Extract the [X, Y] coordinate from the center of the cell holding the provided text.  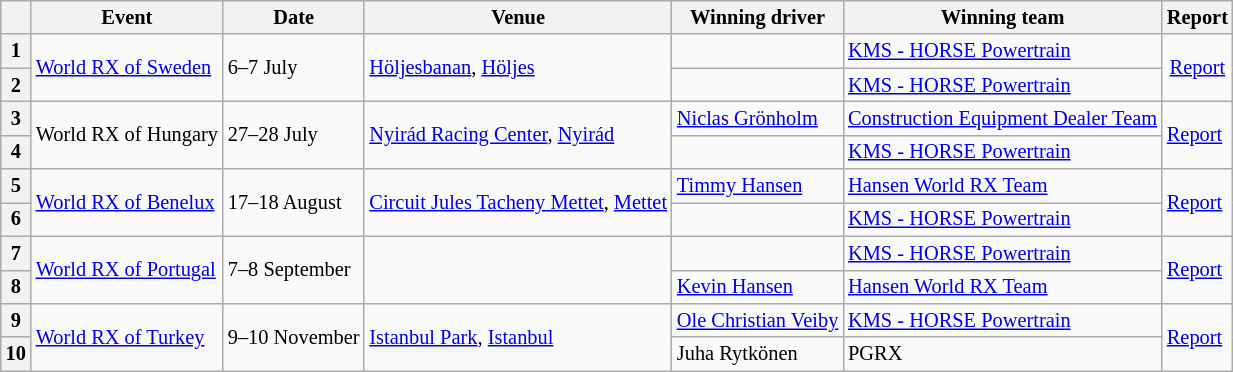
5 [16, 186]
Niclas Grönholm [758, 118]
Winning team [1002, 17]
2 [16, 85]
Venue [518, 17]
World RX of Portugal [127, 270]
1 [16, 51]
8 [16, 287]
7 [16, 253]
17–18 August [294, 202]
Winning driver [758, 17]
Circuit Jules Tacheny Mettet, Mettet [518, 202]
9–10 November [294, 336]
PGRX [1002, 354]
World RX of Turkey [127, 336]
Höljesbanan, Höljes [518, 68]
6 [16, 219]
7–8 September [294, 270]
10 [16, 354]
Date [294, 17]
Construction Equipment Dealer Team [1002, 118]
Event [127, 17]
World RX of Hungary [127, 134]
World RX of Sweden [127, 68]
Nyirád Racing Center, Nyirád [518, 134]
4 [16, 152]
Kevin Hansen [758, 287]
Ole Christian Veiby [758, 320]
Timmy Hansen [758, 186]
6–7 July [294, 68]
3 [16, 118]
9 [16, 320]
World RX of Benelux [127, 202]
Juha Rytkönen [758, 354]
27–28 July [294, 134]
Istanbul Park, Istanbul [518, 336]
